Provide the [x, y] coordinate of the cell's center where the given text is located.  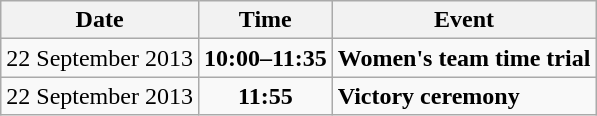
Date [100, 20]
Victory ceremony [464, 96]
Event [464, 20]
10:00–11:35 [265, 58]
Women's team time trial [464, 58]
11:55 [265, 96]
Time [265, 20]
